For the text-containing cell, return its midpoint in (x, y) coordinate format. 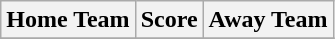
Away Team (268, 20)
Home Team (68, 20)
Score (169, 20)
